Find where the given text appears and provide that cell's center as (x, y) coordinate. 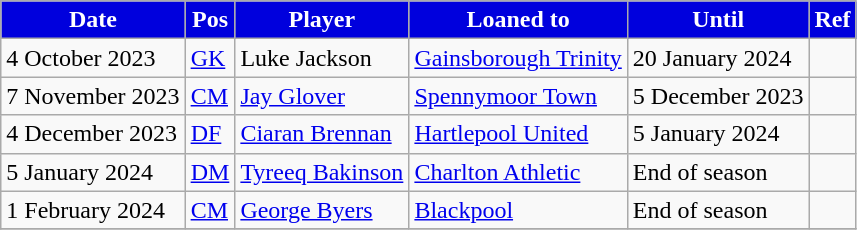
Blackpool (518, 210)
Hartlepool United (518, 134)
GK (210, 58)
1 February 2024 (93, 210)
George Byers (322, 210)
Loaned to (518, 20)
DM (210, 172)
Jay Glover (322, 96)
Pos (210, 20)
20 January 2024 (718, 58)
Date (93, 20)
Player (322, 20)
DF (210, 134)
Until (718, 20)
4 October 2023 (93, 58)
Spennymoor Town (518, 96)
7 November 2023 (93, 96)
Charlton Athletic (518, 172)
Luke Jackson (322, 58)
Ciaran Brennan (322, 134)
Gainsborough Trinity (518, 58)
Tyreeq Bakinson (322, 172)
4 December 2023 (93, 134)
5 December 2023 (718, 96)
Ref (832, 20)
